Return the [x, y] coordinate for the center point of the cell that contains the specified text.  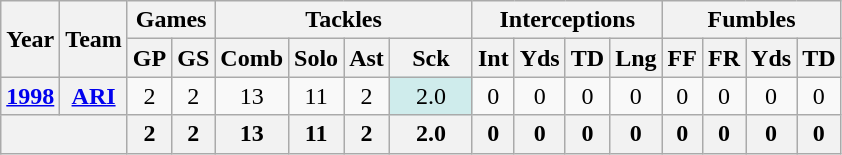
Fumbles [752, 20]
Year [30, 39]
Games [170, 20]
FF [682, 58]
Interceptions [567, 20]
GS [194, 58]
Comb [252, 58]
Solo [316, 58]
Tackles [344, 20]
Sck [430, 58]
Int [493, 58]
Team [94, 39]
ARI [94, 96]
GP [149, 58]
1998 [30, 96]
Lng [636, 58]
Ast [367, 58]
FR [724, 58]
